Pinpoint the cell where the given text exists, returning its [X, Y] midpoint coordinate. 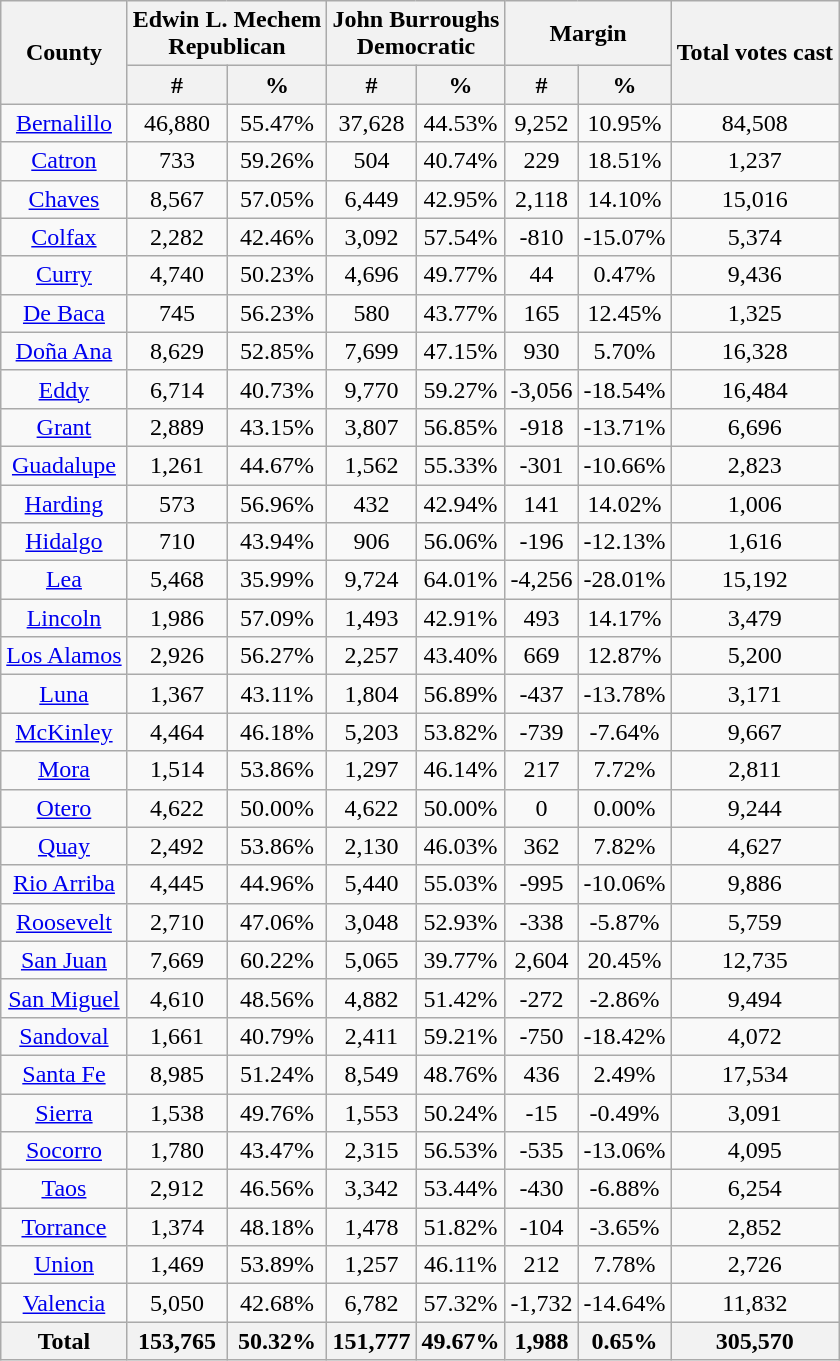
53.82% [460, 732]
43.15% [277, 427]
18.51% [624, 161]
-810 [542, 237]
51.42% [460, 998]
141 [542, 503]
56.53% [460, 1151]
56.96% [277, 503]
9,724 [372, 580]
3,807 [372, 427]
7.72% [624, 770]
2,315 [372, 1151]
Edwin L. MechemRepublican [227, 34]
4,072 [755, 1036]
710 [177, 542]
53.89% [277, 1265]
-1,732 [542, 1303]
-196 [542, 542]
1,261 [177, 465]
5,065 [372, 960]
48.76% [460, 1074]
San Juan [64, 960]
43.47% [277, 1151]
1,325 [755, 313]
1,514 [177, 770]
5,759 [755, 922]
165 [542, 313]
2.49% [624, 1074]
59.21% [460, 1036]
-13.71% [624, 427]
4,882 [372, 998]
5,468 [177, 580]
1,493 [372, 618]
5,200 [755, 656]
-13.78% [624, 694]
55.03% [460, 884]
-15 [542, 1113]
50.32% [277, 1341]
0 [542, 808]
2,811 [755, 770]
56.27% [277, 656]
44.53% [460, 123]
15,192 [755, 580]
-995 [542, 884]
6,782 [372, 1303]
6,696 [755, 427]
51.82% [460, 1227]
John BurroughsDemocratic [416, 34]
-0.49% [624, 1113]
-10.06% [624, 884]
-5.87% [624, 922]
56.23% [277, 313]
15,016 [755, 199]
-6.88% [624, 1189]
Luna [64, 694]
42.91% [460, 618]
2,492 [177, 846]
43.40% [460, 656]
Quay [64, 846]
49.77% [460, 275]
3,479 [755, 618]
212 [542, 1265]
84,508 [755, 123]
4,095 [755, 1151]
217 [542, 770]
5.70% [624, 351]
9,252 [542, 123]
1,374 [177, 1227]
Hidalgo [64, 542]
362 [542, 846]
2,726 [755, 1265]
-338 [542, 922]
Chaves [64, 199]
49.76% [277, 1113]
16,484 [755, 389]
County [64, 52]
Taos [64, 1189]
9,436 [755, 275]
Colfax [64, 237]
1,553 [372, 1113]
46.18% [277, 732]
2,130 [372, 846]
Union [64, 1265]
4,696 [372, 275]
56.06% [460, 542]
Santa Fe [64, 1074]
44.96% [277, 884]
2,823 [755, 465]
40.73% [277, 389]
669 [542, 656]
5,203 [372, 732]
Guadalupe [64, 465]
-13.06% [624, 1151]
1,367 [177, 694]
46.03% [460, 846]
Roosevelt [64, 922]
2,282 [177, 237]
Doña Ana [64, 351]
Torrance [64, 1227]
43.11% [277, 694]
42.94% [460, 503]
3,092 [372, 237]
1,469 [177, 1265]
229 [542, 161]
50.24% [460, 1113]
49.67% [460, 1341]
10.95% [624, 123]
Curry [64, 275]
930 [542, 351]
Margin [588, 34]
504 [372, 161]
40.79% [277, 1036]
Sierra [64, 1113]
35.99% [277, 580]
-430 [542, 1189]
60.22% [277, 960]
2,604 [542, 960]
1,616 [755, 542]
9,244 [755, 808]
4,464 [177, 732]
436 [542, 1074]
1,257 [372, 1265]
40.74% [460, 161]
0.00% [624, 808]
46.56% [277, 1189]
Socorro [64, 1151]
8,567 [177, 199]
153,765 [177, 1341]
9,667 [755, 732]
733 [177, 161]
San Miguel [64, 998]
Rio Arriba [64, 884]
-28.01% [624, 580]
14.17% [624, 618]
7,699 [372, 351]
47.06% [277, 922]
8,629 [177, 351]
Eddy [64, 389]
20.45% [624, 960]
3,048 [372, 922]
14.10% [624, 199]
305,570 [755, 1341]
-750 [542, 1036]
64.01% [460, 580]
9,886 [755, 884]
16,328 [755, 351]
-18.42% [624, 1036]
2,926 [177, 656]
Valencia [64, 1303]
-14.64% [624, 1303]
745 [177, 313]
-272 [542, 998]
580 [372, 313]
906 [372, 542]
57.54% [460, 237]
46.11% [460, 1265]
2,257 [372, 656]
46.14% [460, 770]
1,562 [372, 465]
1,538 [177, 1113]
42.68% [277, 1303]
56.89% [460, 694]
51.24% [277, 1074]
50.23% [277, 275]
0.65% [624, 1341]
4,610 [177, 998]
1,804 [372, 694]
2,118 [542, 199]
-3,056 [542, 389]
1,661 [177, 1036]
12.87% [624, 656]
493 [542, 618]
-7.64% [624, 732]
8,549 [372, 1074]
1,988 [542, 1341]
Grant [64, 427]
Total [64, 1341]
573 [177, 503]
5,374 [755, 237]
Mora [64, 770]
37,628 [372, 123]
2,852 [755, 1227]
14.02% [624, 503]
53.44% [460, 1189]
43.94% [277, 542]
McKinley [64, 732]
9,494 [755, 998]
Catron [64, 161]
3,342 [372, 1189]
5,440 [372, 884]
1,478 [372, 1227]
42.46% [277, 237]
6,714 [177, 389]
2,889 [177, 427]
-437 [542, 694]
52.93% [460, 922]
59.27% [460, 389]
46,880 [177, 123]
48.56% [277, 998]
-4,256 [542, 580]
3,091 [755, 1113]
7.78% [624, 1265]
57.09% [277, 618]
9,770 [372, 389]
0.47% [624, 275]
2,411 [372, 1036]
11,832 [755, 1303]
-104 [542, 1227]
55.47% [277, 123]
432 [372, 503]
Otero [64, 808]
Los Alamos [64, 656]
2,912 [177, 1189]
De Baca [64, 313]
Sandoval [64, 1036]
7,669 [177, 960]
-918 [542, 427]
Lincoln [64, 618]
Harding [64, 503]
-739 [542, 732]
17,534 [755, 1074]
4,740 [177, 275]
-535 [542, 1151]
39.77% [460, 960]
57.32% [460, 1303]
4,445 [177, 884]
4,627 [755, 846]
5,050 [177, 1303]
Bernalillo [64, 123]
8,985 [177, 1074]
-12.13% [624, 542]
3,171 [755, 694]
12.45% [624, 313]
43.77% [460, 313]
Lea [64, 580]
6,254 [755, 1189]
59.26% [277, 161]
55.33% [460, 465]
Total votes cast [755, 52]
-10.66% [624, 465]
42.95% [460, 199]
12,735 [755, 960]
47.15% [460, 351]
1,006 [755, 503]
1,780 [177, 1151]
1,297 [372, 770]
151,777 [372, 1341]
1,986 [177, 618]
48.18% [277, 1227]
57.05% [277, 199]
-3.65% [624, 1227]
52.85% [277, 351]
-18.54% [624, 389]
-15.07% [624, 237]
44.67% [277, 465]
6,449 [372, 199]
2,710 [177, 922]
1,237 [755, 161]
-301 [542, 465]
56.85% [460, 427]
44 [542, 275]
-2.86% [624, 998]
7.82% [624, 846]
